Locate the cell with the specified text and output its [X, Y] center coordinate. 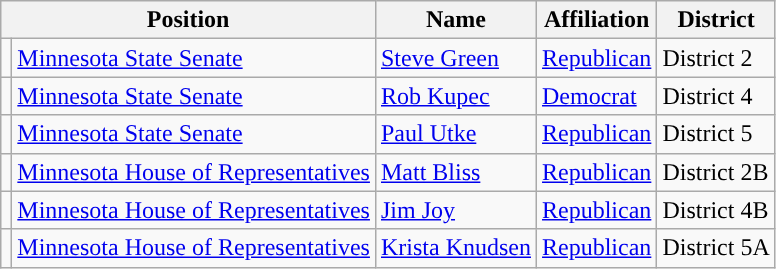
Paul Utke [456, 134]
Steve Green [456, 58]
District 2 [716, 58]
Position [188, 20]
District 4B [716, 210]
District 2B [716, 172]
Krista Knudsen [456, 248]
Jim Joy [456, 210]
District 5A [716, 248]
District 4 [716, 96]
Matt Bliss [456, 172]
Democrat [597, 96]
District [716, 20]
District 5 [716, 134]
Name [456, 20]
Affiliation [597, 20]
Rob Kupec [456, 96]
